Detect which cell encompasses the target text, then output its (X, Y) center coordinate. 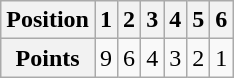
5 (198, 20)
Points (48, 58)
9 (106, 58)
Position (48, 20)
